Extract the [X, Y] coordinate from the center of the cell holding the provided text.  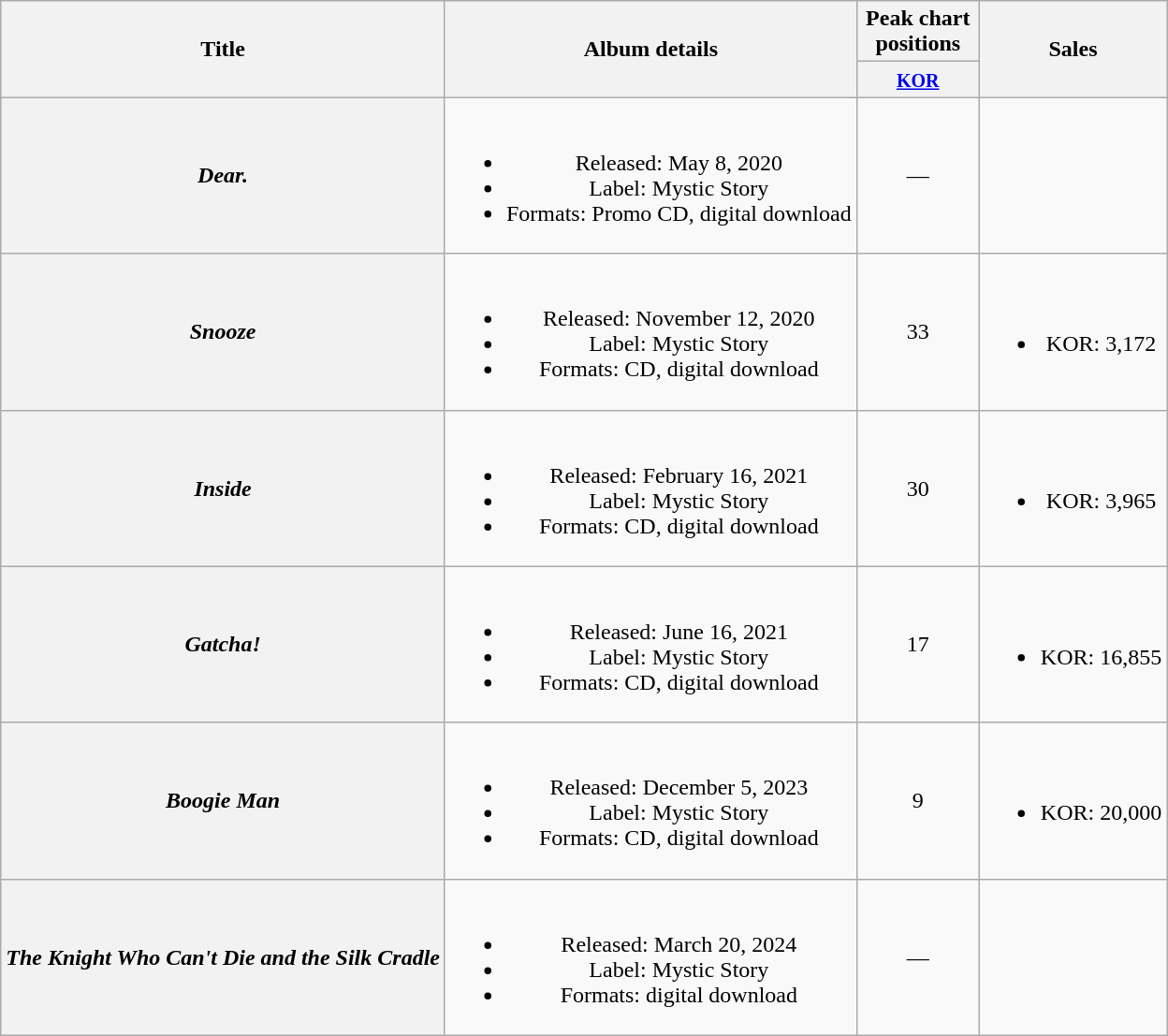
Released: November 12, 2020Label: Mystic StoryFormats: CD, digital download [650, 331]
Snooze [223, 331]
Inside [223, 489]
KOR [917, 80]
Sales [1073, 49]
9 [917, 801]
30 [917, 489]
33 [917, 331]
Gatcha! [223, 644]
Released: June 16, 2021Label: Mystic StoryFormats: CD, digital download [650, 644]
KOR: 16,855 [1073, 644]
17 [917, 644]
Released: March 20, 2024Label: Mystic StoryFormats: digital download [650, 956]
Boogie Man [223, 801]
Released: May 8, 2020Label: Mystic StoryFormats: Promo CD, digital download [650, 176]
KOR: 3,172 [1073, 331]
Released: December 5, 2023Label: Mystic StoryFormats: CD, digital download [650, 801]
KOR: 20,000 [1073, 801]
Album details [650, 49]
Released: February 16, 2021Label: Mystic StoryFormats: CD, digital download [650, 489]
Dear. [223, 176]
The Knight Who Can't Die and the Silk Cradle [223, 956]
KOR: 3,965 [1073, 489]
Peak chart positions [917, 32]
Title [223, 49]
